Detect which cell encompasses the target text, then output its [X, Y] center coordinate. 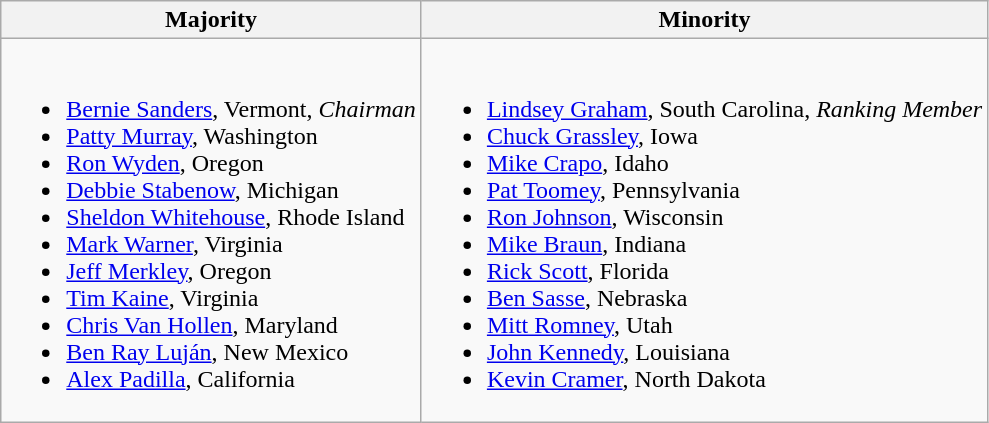
Minority [704, 20]
Majority [212, 20]
